Pinpoint the cell where the given text exists, returning its (X, Y) midpoint coordinate. 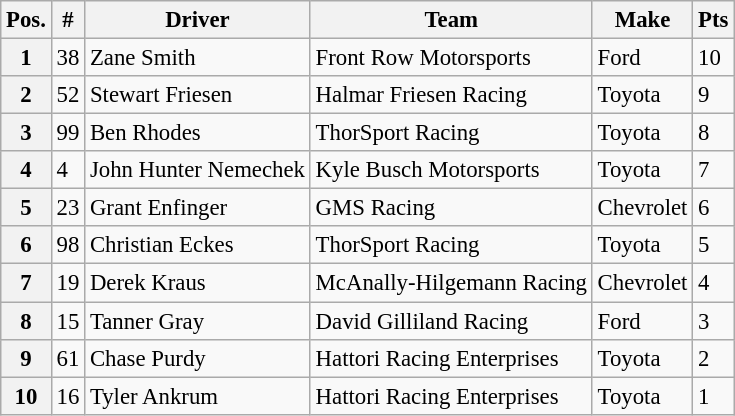
Stewart Friesen (198, 95)
Team (451, 20)
McAnally-Hilgemann Racing (451, 283)
98 (68, 245)
Make (642, 20)
15 (68, 321)
38 (68, 58)
Front Row Motorsports (451, 58)
Tanner Gray (198, 321)
Tyler Ankrum (198, 396)
Kyle Busch Motorsports (451, 170)
23 (68, 208)
Christian Eckes (198, 245)
Driver (198, 20)
Ben Rhodes (198, 133)
Pts (714, 20)
# (68, 20)
Halmar Friesen Racing (451, 95)
99 (68, 133)
Grant Enfinger (198, 208)
John Hunter Nemechek (198, 170)
Pos. (26, 20)
52 (68, 95)
Chase Purdy (198, 358)
16 (68, 396)
61 (68, 358)
David Gilliland Racing (451, 321)
Derek Kraus (198, 283)
19 (68, 283)
GMS Racing (451, 208)
Zane Smith (198, 58)
